Determine the [x, y] coordinate at the center of the cell enclosing the given text.  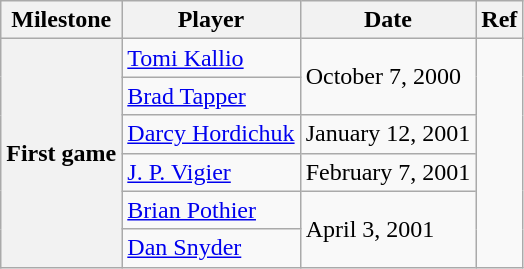
J. P. Vigier [211, 172]
Player [211, 20]
Date [388, 20]
Darcy Hordichuk [211, 134]
Tomi Kallio [211, 58]
April 3, 2001 [388, 229]
Ref [500, 20]
First game [62, 153]
February 7, 2001 [388, 172]
January 12, 2001 [388, 134]
Dan Snyder [211, 248]
October 7, 2000 [388, 77]
Brad Tapper [211, 96]
Brian Pothier [211, 210]
Milestone [62, 20]
